Capture the cell that displays the provided text and extract its [x, y] central coordinate. 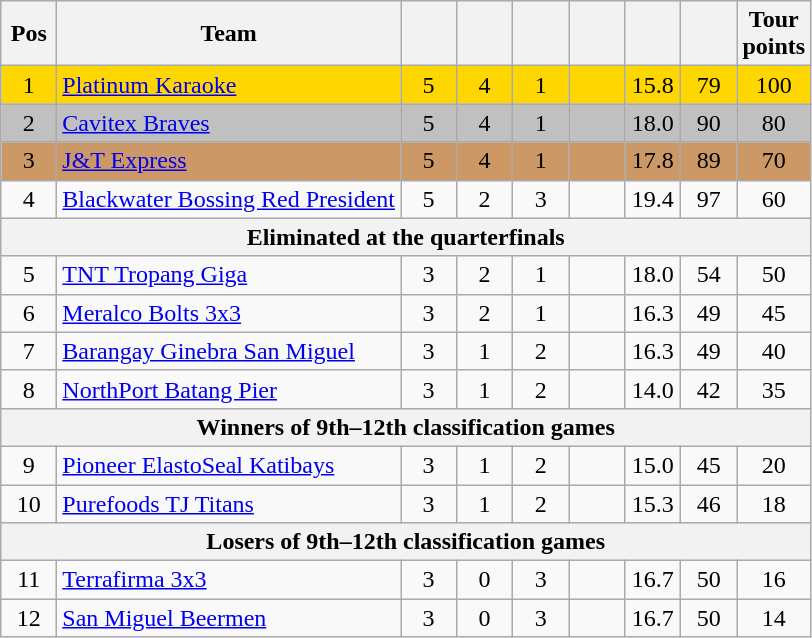
80 [774, 123]
60 [774, 199]
6 [29, 313]
Winners of 9th–12th classification games [406, 427]
70 [774, 161]
Cavitex Braves [229, 123]
15.3 [653, 503]
Meralco Bolts 3x3 [229, 313]
46 [709, 503]
40 [774, 351]
15.8 [653, 85]
20 [774, 465]
54 [709, 275]
17.8 [653, 161]
Purefoods TJ Titans [229, 503]
Tour points [774, 34]
Platinum Karaoke [229, 85]
Team [229, 34]
Pos [29, 34]
TNT Tropang Giga [229, 275]
11 [29, 580]
97 [709, 199]
San Miguel Beermen [229, 618]
14.0 [653, 389]
18 [774, 503]
9 [29, 465]
Eliminated at the quarterfinals [406, 237]
90 [709, 123]
100 [774, 85]
15.0 [653, 465]
12 [29, 618]
14 [774, 618]
10 [29, 503]
Barangay Ginebra San Miguel [229, 351]
J&T Express [229, 161]
Pioneer ElastoSeal Katibays [229, 465]
7 [29, 351]
42 [709, 389]
19.4 [653, 199]
Blackwater Bossing Red President [229, 199]
Losers of 9th–12th classification games [406, 542]
35 [774, 389]
79 [709, 85]
8 [29, 389]
16 [774, 580]
89 [709, 161]
NorthPort Batang Pier [229, 389]
Terrafirma 3x3 [229, 580]
